Output the (x, y) coordinate of the center of the cell containing the given text.  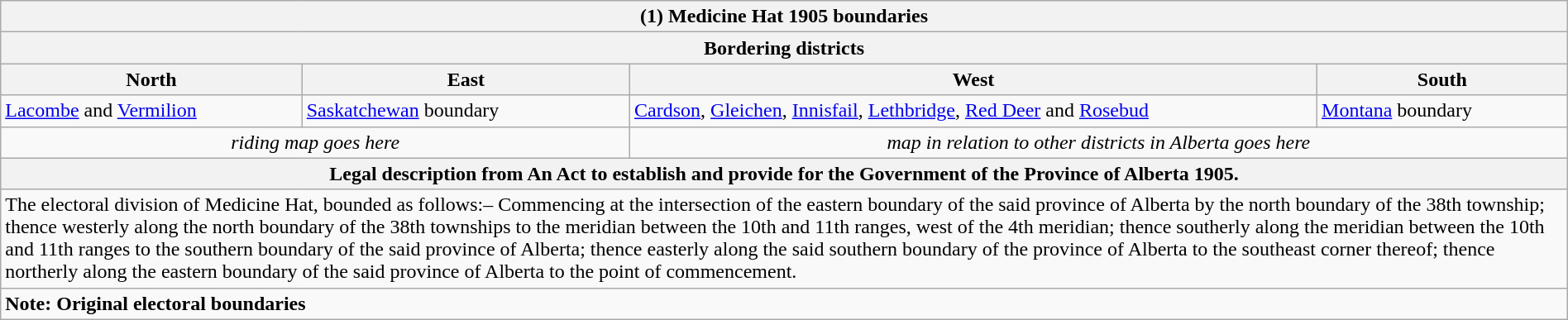
riding map goes here (316, 142)
West (974, 79)
Bordering districts (784, 48)
East (466, 79)
Saskatchewan boundary (466, 111)
Montana boundary (1442, 111)
Note: Original electoral boundaries (784, 303)
(1) Medicine Hat 1905 boundaries (784, 17)
Lacombe and Vermilion (151, 111)
South (1442, 79)
Cardson, Gleichen, Innisfail, Lethbridge, Red Deer and Rosebud (974, 111)
map in relation to other districts in Alberta goes here (1099, 142)
Legal description from An Act to establish and provide for the Government of the Province of Alberta 1905. (784, 174)
North (151, 79)
